Identify which cell holds the provided text, then report its [X, Y] central coordinate. 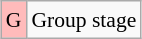
G [14, 20]
Group stage [84, 20]
